Return (x, y) of the center of cell containing provided text 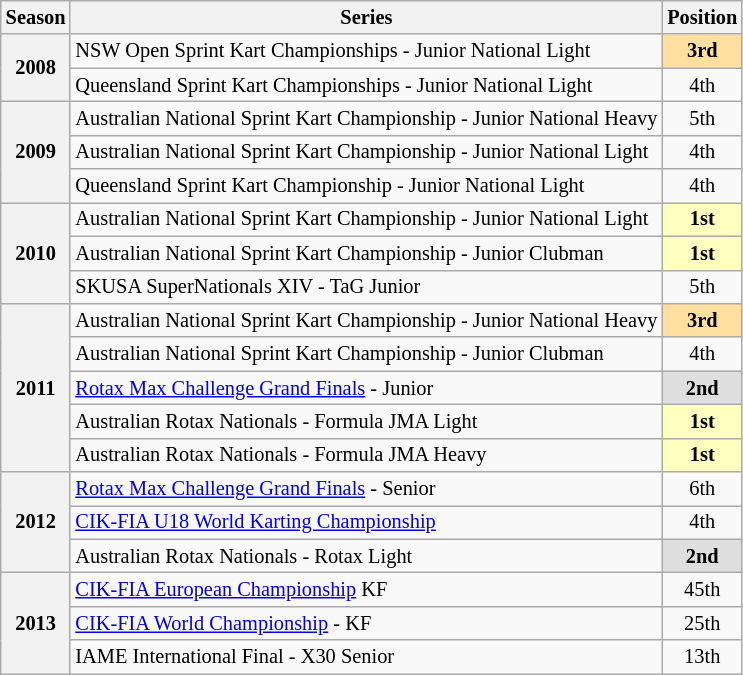
45th (702, 589)
IAME International Final - X30 Senior (366, 657)
Series (366, 17)
Position (702, 17)
Rotax Max Challenge Grand Finals - Senior (366, 489)
2008 (36, 68)
Australian Rotax Nationals - Rotax Light (366, 556)
2012 (36, 522)
CIK-FIA U18 World Karting Championship (366, 522)
CIK-FIA European Championship KF (366, 589)
2009 (36, 152)
CIK-FIA World Championship - KF (366, 623)
2011 (36, 387)
2010 (36, 252)
NSW Open Sprint Kart Championships - Junior National Light (366, 51)
Rotax Max Challenge Grand Finals - Junior (366, 388)
25th (702, 623)
2013 (36, 622)
13th (702, 657)
Australian Rotax Nationals - Formula JMA Heavy (366, 455)
6th (702, 489)
Queensland Sprint Kart Championship - Junior National Light (366, 186)
SKUSA SuperNationals XIV - TaG Junior (366, 287)
Season (36, 17)
Queensland Sprint Kart Championships - Junior National Light (366, 85)
Australian Rotax Nationals - Formula JMA Light (366, 421)
